Return the (X, Y) coordinate for the center point of the cell that contains the specified text.  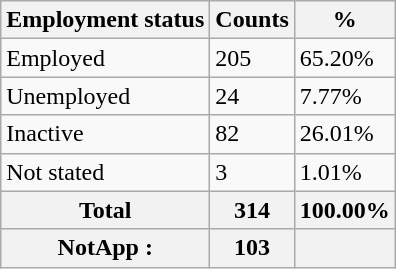
NotApp : (106, 248)
65.20% (344, 58)
100.00% (344, 210)
1.01% (344, 172)
% (344, 20)
Total (106, 210)
82 (252, 134)
Inactive (106, 134)
3 (252, 172)
Employed (106, 58)
7.77% (344, 96)
26.01% (344, 134)
Not stated (106, 172)
Counts (252, 20)
Employment status (106, 20)
103 (252, 248)
205 (252, 58)
314 (252, 210)
24 (252, 96)
Unemployed (106, 96)
